Return the (X, Y) coordinate for the center point of the cell that contains the specified text.  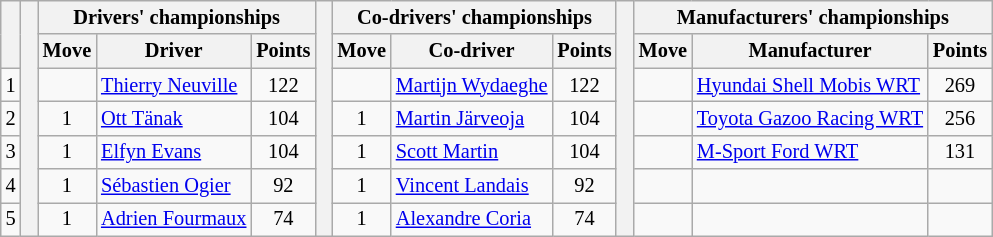
4 (11, 186)
Manufacturer (810, 51)
Hyundai Shell Mobis WRT (810, 85)
Adrien Fourmaux (174, 219)
Elfyn Evans (174, 152)
Thierry Neuville (174, 85)
Ott Tänak (174, 118)
3 (11, 152)
269 (960, 85)
Sébastien Ogier (174, 186)
Alexandre Coria (472, 219)
Co-drivers' championships (475, 17)
Martin Järveoja (472, 118)
256 (960, 118)
Manufacturers' championships (813, 17)
5 (11, 219)
Vincent Landais (472, 186)
Drivers' championships (177, 17)
2 (11, 118)
Toyota Gazoo Racing WRT (810, 118)
131 (960, 152)
Co-driver (472, 51)
Scott Martin (472, 152)
Driver (174, 51)
M-Sport Ford WRT (810, 152)
Martijn Wydaeghe (472, 85)
